Find where the given text appears and provide that cell's center as [x, y] coordinate. 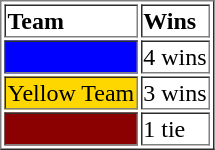
Yellow Team [70, 92]
Team [70, 20]
1 tie [174, 128]
4 wins [174, 56]
Wins [174, 20]
3 wins [174, 92]
